For the text-containing cell, return its midpoint in (X, Y) coordinate format. 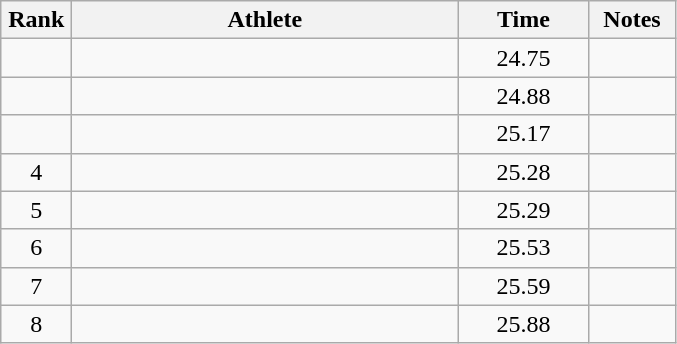
6 (36, 248)
5 (36, 210)
Notes (632, 20)
24.75 (524, 58)
25.28 (524, 172)
24.88 (524, 96)
8 (36, 324)
Time (524, 20)
Athlete (265, 20)
4 (36, 172)
25.29 (524, 210)
25.88 (524, 324)
25.17 (524, 134)
7 (36, 286)
25.53 (524, 248)
Rank (36, 20)
25.59 (524, 286)
